Find where the given text appears and provide that cell's center as [x, y] coordinate. 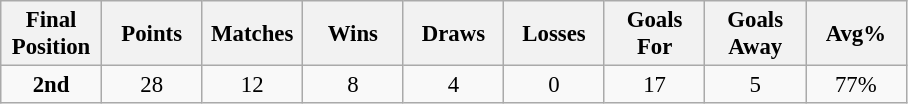
12 [252, 85]
Matches [252, 34]
28 [152, 85]
8 [354, 85]
4 [454, 85]
Avg% [856, 34]
Losses [554, 34]
Final Position [52, 34]
77% [856, 85]
Goals For [654, 34]
0 [554, 85]
Draws [454, 34]
17 [654, 85]
2nd [52, 85]
5 [756, 85]
Goals Away [756, 34]
Wins [354, 34]
Points [152, 34]
